Search for the cell housing the specified text and yield its (X, Y) center coordinate. 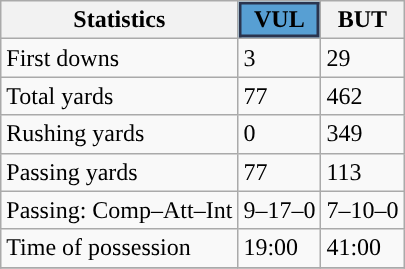
Rushing yards (120, 134)
9–17–0 (280, 210)
3 (280, 58)
29 (362, 58)
Total yards (120, 96)
Passing yards (120, 172)
Passing: Comp–Att–Int (120, 210)
19:00 (280, 248)
462 (362, 96)
Statistics (120, 20)
7–10–0 (362, 210)
0 (280, 134)
BUT (362, 20)
VUL (280, 20)
349 (362, 134)
41:00 (362, 248)
Time of possession (120, 248)
113 (362, 172)
First downs (120, 58)
